For the text-containing cell, return its midpoint in [x, y] coordinate format. 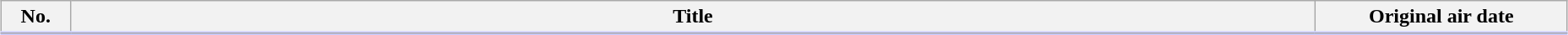
Title [693, 17]
No. [35, 17]
Original air date [1441, 17]
